Identify which cell holds the provided text, then report its (X, Y) central coordinate. 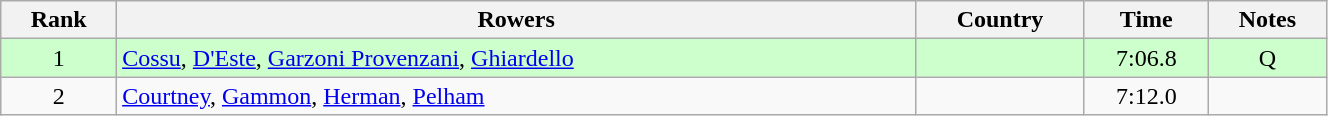
Country (1000, 20)
1 (59, 58)
Rank (59, 20)
Rowers (516, 20)
Cossu, D'Este, Garzoni Provenzani, Ghiardello (516, 58)
7:06.8 (1146, 58)
Notes (1267, 20)
2 (59, 96)
7:12.0 (1146, 96)
Courtney, Gammon, Herman, Pelham (516, 96)
Time (1146, 20)
Q (1267, 58)
